Determine the [x, y] coordinate at the center of the cell enclosing the given text.  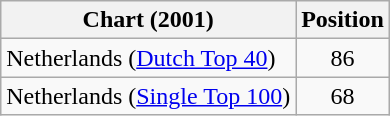
Netherlands (Single Top 100) [148, 96]
Netherlands (Dutch Top 40) [148, 58]
68 [343, 96]
86 [343, 58]
Chart (2001) [148, 20]
Position [343, 20]
